Extract the (x, y) coordinate from the center of the cell holding the provided text.  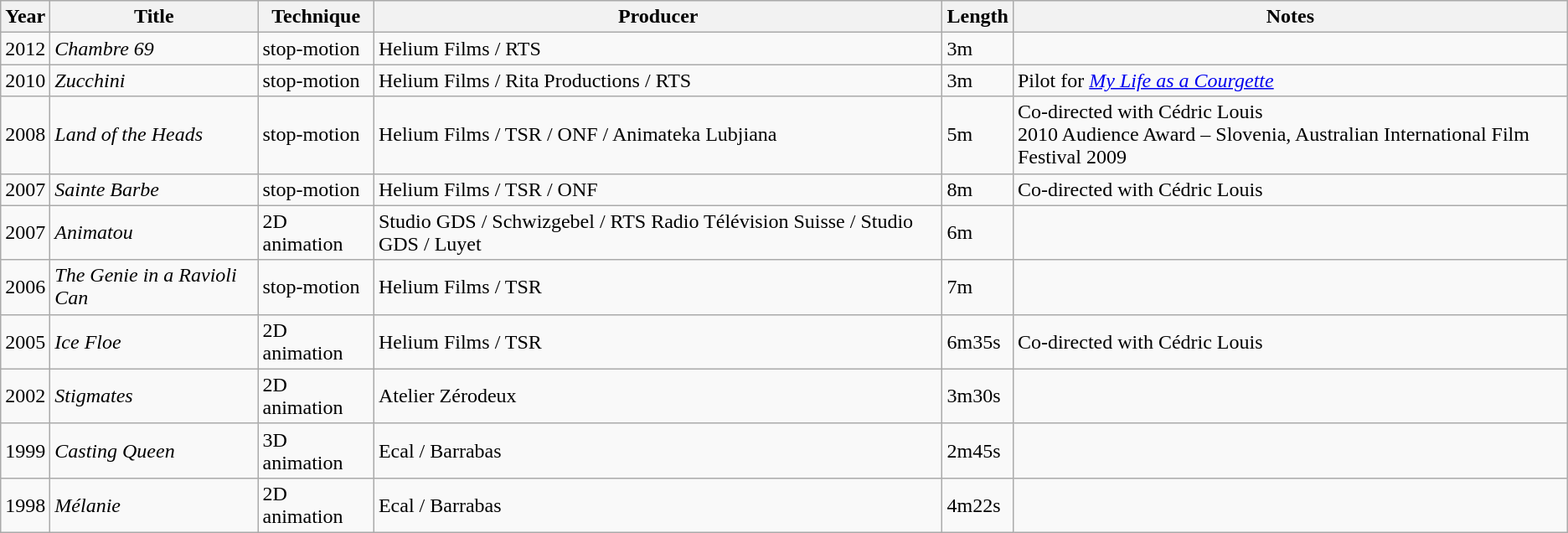
Studio GDS / Schwizgebel / RTS Radio Télévision Suisse / Studio GDS / Luyet (658, 233)
Length (977, 17)
3D animation (316, 451)
2012 (25, 49)
Chambre 69 (154, 49)
2010 (25, 80)
2m45s (977, 451)
Land of the Heads (154, 135)
Helium Films / RTS (658, 49)
7m (977, 287)
Producer (658, 17)
6m (977, 233)
Ice Floe (154, 342)
Helium Films / TSR / ONF (658, 189)
8m (977, 189)
2002 (25, 396)
Sainte Barbe (154, 189)
Animatou (154, 233)
Zucchini (154, 80)
5m (977, 135)
Pilot for My Life as a Courgette (1290, 80)
Helium Films / TSR / ONF / Animateka Lubjiana (658, 135)
The Genie in a Ravioli Can (154, 287)
1999 (25, 451)
Mélanie (154, 505)
4m22s (977, 505)
1998 (25, 505)
Title (154, 17)
Casting Queen (154, 451)
Stigmates (154, 396)
Notes (1290, 17)
Year (25, 17)
2006 (25, 287)
Atelier Zérodeux (658, 396)
2005 (25, 342)
Technique (316, 17)
6m35s (977, 342)
Co-directed with Cédric Louis2010 Audience Award – Slovenia, Australian International Film Festival 2009 (1290, 135)
2008 (25, 135)
3m30s (977, 396)
Helium Films / Rita Productions / RTS (658, 80)
